From the cell containing the given text, extract its center point as (x, y) coordinate. 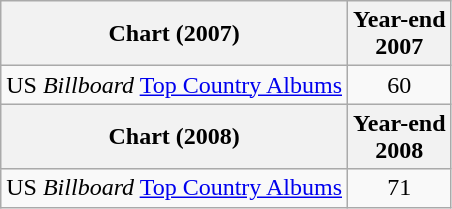
71 (400, 188)
Chart (2008) (174, 136)
Chart (2007) (174, 34)
60 (400, 85)
Year-end2007 (400, 34)
Year-end2008 (400, 136)
